Find where the given text appears and provide that cell's center as [X, Y] coordinate. 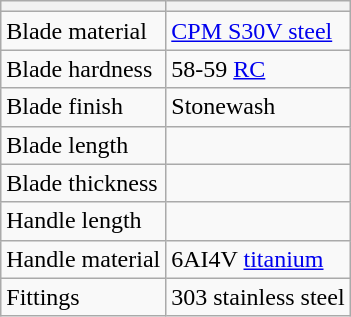
Handle material [84, 259]
6AI4V titanium [258, 259]
Blade thickness [84, 183]
58-59 RC [258, 69]
CPM S30V steel [258, 31]
Blade finish [84, 107]
Blade hardness [84, 69]
Blade length [84, 145]
Fittings [84, 297]
Handle length [84, 221]
Blade material [84, 31]
303 stainless steel [258, 297]
Stonewash [258, 107]
